Locate the cell with the specified text and output its (x, y) center coordinate. 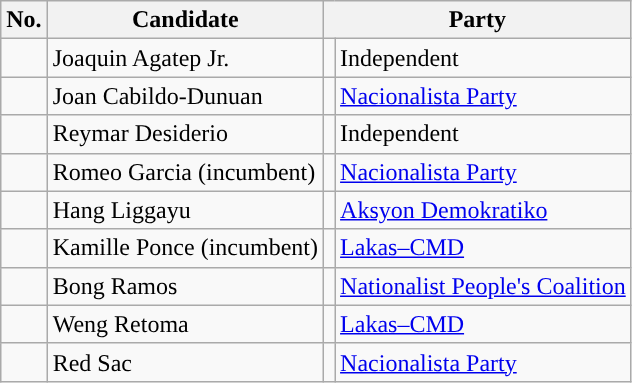
Party (477, 20)
Hang Liggayu (185, 210)
Joaquin Agatep Jr. (185, 58)
Candidate (185, 20)
Weng Retoma (185, 324)
Kamille Ponce (incumbent) (185, 248)
Romeo Garcia (incumbent) (185, 172)
No. (24, 20)
Bong Ramos (185, 286)
Reymar Desiderio (185, 134)
Aksyon Demokratiko (484, 210)
Nationalist People's Coalition (484, 286)
Joan Cabildo-Dunuan (185, 96)
Red Sac (185, 362)
